Identify which cell holds the provided text, then report its [x, y] central coordinate. 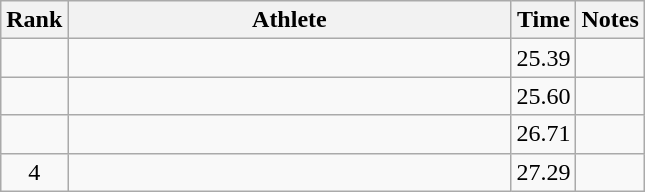
27.29 [544, 172]
25.60 [544, 96]
Time [544, 20]
Rank [34, 20]
Athlete [290, 20]
26.71 [544, 134]
4 [34, 172]
Notes [610, 20]
25.39 [544, 58]
